Locate the cell with the specified text and output its (x, y) center coordinate. 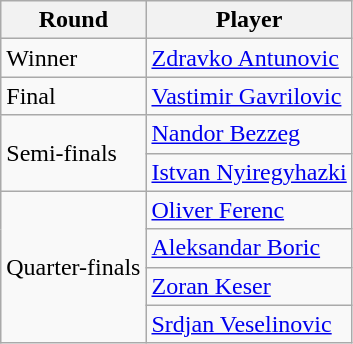
Player (249, 20)
Semi-finals (74, 153)
Nandor Bezzeg (249, 134)
Oliver Ferenc (249, 210)
Winner (74, 58)
Final (74, 96)
Round (74, 20)
Aleksandar Boric (249, 248)
Quarter-finals (74, 267)
Srdjan Veselinovic (249, 324)
Zoran Keser (249, 286)
Zdravko Antunovic (249, 58)
Istvan Nyiregyhazki (249, 172)
Vastimir Gavrilovic (249, 96)
